Pinpoint the cell where the given text exists, returning its [x, y] midpoint coordinate. 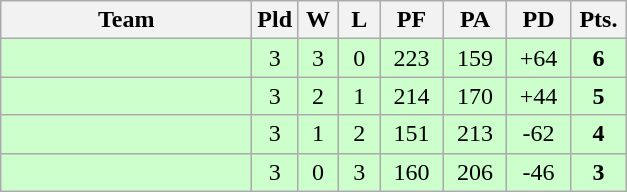
+64 [539, 58]
L [360, 20]
PD [539, 20]
206 [475, 172]
4 [598, 134]
+44 [539, 96]
Pld [275, 20]
151 [412, 134]
-46 [539, 172]
W [318, 20]
159 [475, 58]
Pts. [598, 20]
170 [475, 96]
213 [475, 134]
223 [412, 58]
PA [475, 20]
-62 [539, 134]
5 [598, 96]
6 [598, 58]
PF [412, 20]
214 [412, 96]
160 [412, 172]
Team [126, 20]
